Return the (x, y) coordinate for the center point of the cell that contains the specified text.  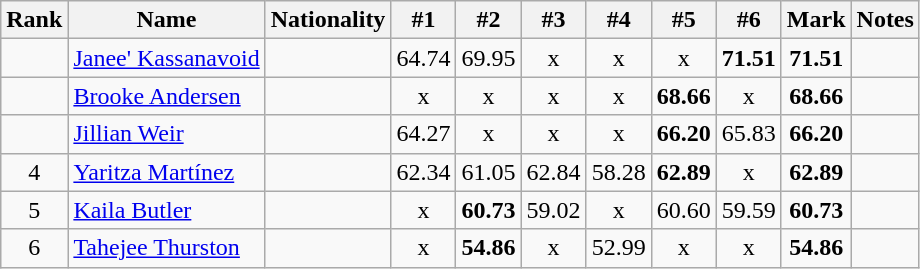
Yaritza Martínez (166, 172)
Janee' Kassanavoid (166, 58)
65.83 (748, 134)
62.84 (554, 172)
4 (34, 172)
Tahejee Thurston (166, 248)
#1 (424, 20)
62.34 (424, 172)
Name (166, 20)
60.60 (684, 210)
Mark (816, 20)
61.05 (488, 172)
58.28 (618, 172)
Nationality (328, 20)
Jillian Weir (166, 134)
64.74 (424, 58)
Notes (885, 20)
Kaila Butler (166, 210)
6 (34, 248)
69.95 (488, 58)
59.02 (554, 210)
Brooke Andersen (166, 96)
#5 (684, 20)
52.99 (618, 248)
#4 (618, 20)
59.59 (748, 210)
Rank (34, 20)
64.27 (424, 134)
5 (34, 210)
#3 (554, 20)
#6 (748, 20)
#2 (488, 20)
